Search for the cell housing the specified text and yield its [X, Y] center coordinate. 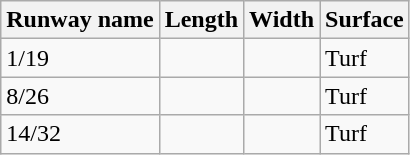
Surface [365, 20]
Length [201, 20]
14/32 [80, 134]
Runway name [80, 20]
8/26 [80, 96]
Width [282, 20]
1/19 [80, 58]
